Search for the cell housing the specified text and yield its (X, Y) center coordinate. 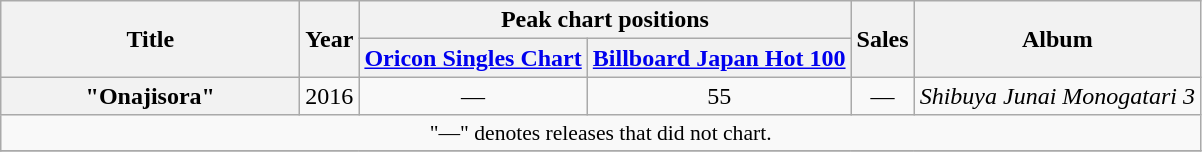
Title (150, 39)
Shibuya Junai Monogatari 3 (1057, 96)
Album (1057, 39)
Oricon Singles Chart (473, 58)
55 (719, 96)
"Onajisora" (150, 96)
Sales (882, 39)
2016 (330, 96)
Peak chart positions (605, 20)
"—" denotes releases that did not chart. (601, 133)
Year (330, 39)
Billboard Japan Hot 100 (719, 58)
